Capture the cell that displays the provided text and extract its (x, y) central coordinate. 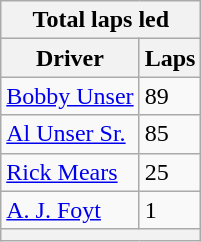
85 (170, 134)
Driver (70, 58)
A. J. Foyt (70, 210)
Total laps led (101, 20)
Rick Mears (70, 172)
89 (170, 96)
25 (170, 172)
1 (170, 210)
Bobby Unser (70, 96)
Laps (170, 58)
Al Unser Sr. (70, 134)
